Return the [x, y] coordinate for the center point of the cell that contains the specified text.  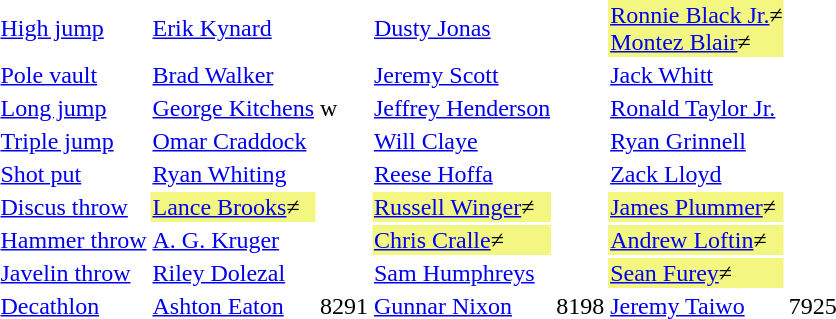
Dusty Jonas [462, 28]
Sean Furey≠ [697, 273]
Omar Craddock [234, 141]
Ryan Whiting [234, 174]
Riley Dolezal [234, 273]
James Plummer≠ [697, 207]
Jeffrey Henderson [462, 108]
Russell Winger≠ [462, 207]
Erik Kynard [234, 28]
Lance Brooks≠ [234, 207]
Zack Lloyd [697, 174]
Jeremy Scott [462, 75]
A. G. Kruger [234, 240]
Reese Hoffa [462, 174]
George Kitchens [234, 108]
Ronnie Black Jr.≠Montez Blair≠ [697, 28]
Jack Whitt [697, 75]
Andrew Loftin≠ [697, 240]
Ronald Taylor Jr. [697, 108]
Sam Humphreys [462, 273]
Chris Cralle≠ [462, 240]
Will Claye [462, 141]
Ryan Grinnell [697, 141]
Brad Walker [234, 75]
w [344, 108]
